Determine the (X, Y) coordinate at the center of the cell enclosing the given text.  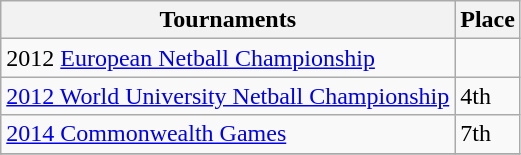
7th (488, 134)
2012 World University Netball Championship (228, 96)
2012 European Netball Championship (228, 58)
Place (488, 20)
2014 Commonwealth Games (228, 134)
4th (488, 96)
Tournaments (228, 20)
